Provide the [X, Y] coordinate of the cell's center where the given text is located.  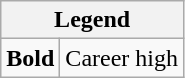
Career high [122, 58]
Bold [30, 58]
Legend [92, 20]
